Pinpoint the cell where the given text exists, returning its (x, y) midpoint coordinate. 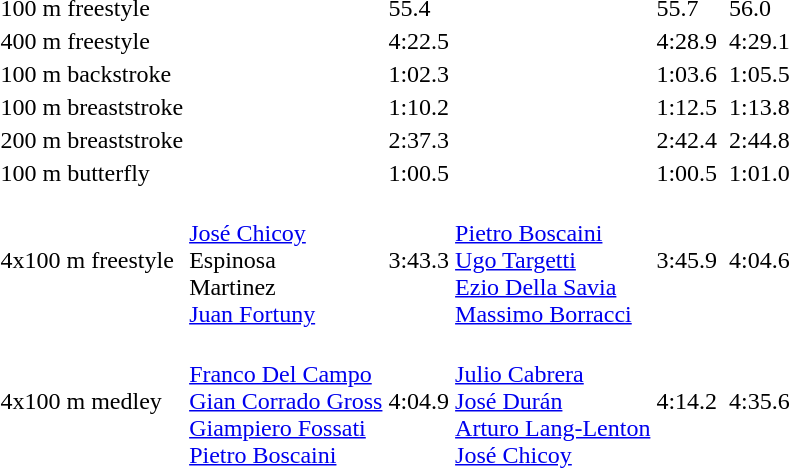
3:45.9 (687, 260)
3:43.3 (419, 260)
2:42.4 (687, 140)
1:12.5 (687, 107)
4:28.9 (687, 41)
1:03.6 (687, 74)
1:02.3 (419, 74)
2:37.3 (419, 140)
1:10.2 (419, 107)
José ChicoyEspinosaMartinezJuan Fortuny (286, 260)
4:22.5 (419, 41)
Pietro BoscainiUgo TargettiEzio Della SaviaMassimo Borracci (553, 260)
